Determine the (x, y) coordinate at the center of the cell enclosing the given text.  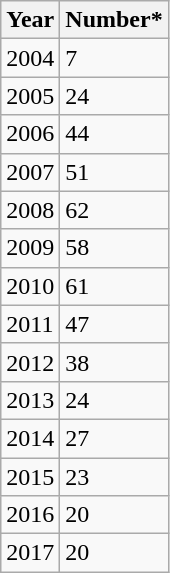
23 (114, 477)
2004 (30, 58)
2012 (30, 362)
2014 (30, 438)
Year (30, 20)
7 (114, 58)
2008 (30, 210)
51 (114, 172)
2010 (30, 286)
47 (114, 324)
38 (114, 362)
58 (114, 248)
2017 (30, 553)
2009 (30, 248)
2011 (30, 324)
27 (114, 438)
62 (114, 210)
2016 (30, 515)
2015 (30, 477)
Number* (114, 20)
2005 (30, 96)
2013 (30, 400)
61 (114, 286)
2007 (30, 172)
44 (114, 134)
2006 (30, 134)
